Locate the cell with the specified text and output its [x, y] center coordinate. 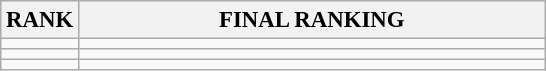
FINAL RANKING [312, 20]
RANK [40, 20]
